Detect which cell encompasses the target text, then output its (X, Y) center coordinate. 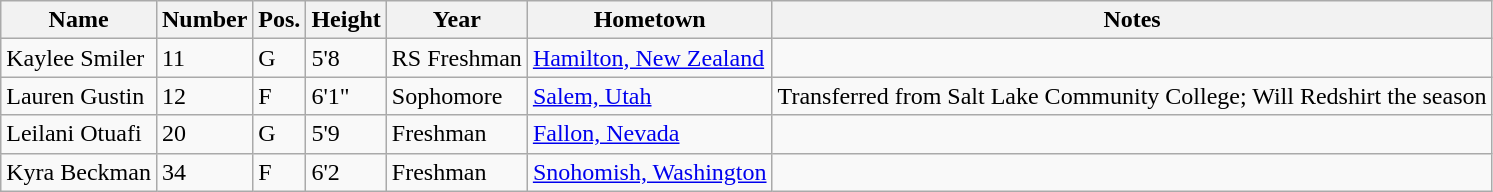
Fallon, Nevada (650, 134)
RS Freshman (456, 58)
Salem, Utah (650, 96)
Snohomish, Washington (650, 172)
Hamilton, New Zealand (650, 58)
20 (204, 134)
Name (79, 20)
Transferred from Salt Lake Community College; Will Redshirt the season (1132, 96)
Number (204, 20)
Pos. (280, 20)
5'9 (346, 134)
5'8 (346, 58)
6'2 (346, 172)
Lauren Gustin (79, 96)
Notes (1132, 20)
Kyra Beckman (79, 172)
Hometown (650, 20)
Year (456, 20)
34 (204, 172)
12 (204, 96)
Sophomore (456, 96)
Height (346, 20)
Kaylee Smiler (79, 58)
11 (204, 58)
6'1" (346, 96)
Leilani Otuafi (79, 134)
